Scan for the cell matching the given text and deliver its (X, Y) coordinate at center. 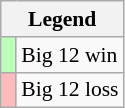
Legend (62, 19)
Big 12 win (70, 55)
Big 12 loss (70, 90)
